Detect which cell encompasses the target text, then output its (x, y) center coordinate. 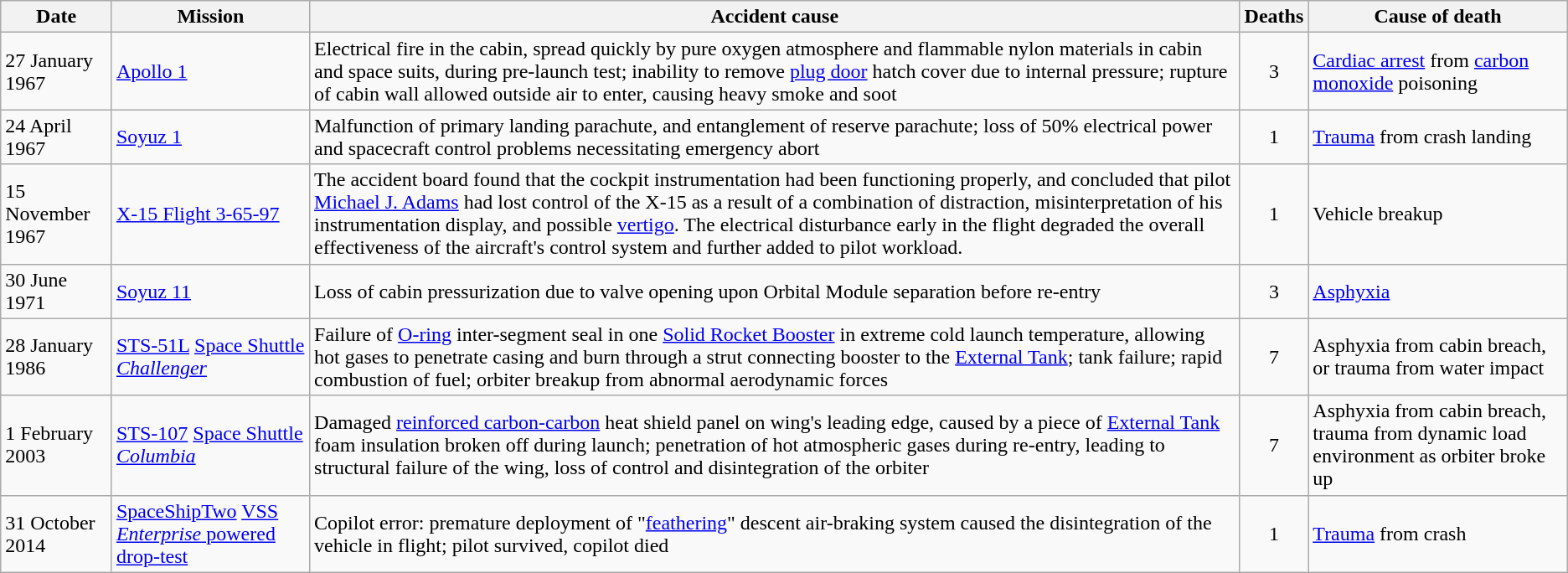
Vehicle breakup (1437, 214)
Date (57, 17)
24 April 1967 (57, 137)
15 November 1967 (57, 214)
STS-51L Space Shuttle Challenger (210, 357)
Soyuz 11 (210, 292)
Mission (210, 17)
Trauma from crash (1437, 534)
27 January 1967 (57, 71)
Accident cause (776, 17)
Deaths (1274, 17)
Loss of cabin pressurization due to valve opening upon Orbital Module separation before re-entry (776, 292)
28 January 1986 (57, 357)
STS-107 Space Shuttle Columbia (210, 446)
Asphyxia (1437, 292)
1 February 2003 (57, 446)
Soyuz 1 (210, 137)
X-15 Flight 3-65-97 (210, 214)
SpaceShipTwo VSS Enterprise powered drop-test (210, 534)
Trauma from crash landing (1437, 137)
Asphyxia from cabin breach, or trauma from water impact (1437, 357)
Cause of death (1437, 17)
Apollo 1 (210, 71)
31 October 2014 (57, 534)
Cardiac arrest from carbon monoxide poisoning (1437, 71)
Asphyxia from cabin breach, trauma from dynamic load environment as orbiter broke up (1437, 446)
30 June 1971 (57, 292)
